Scan for the cell matching the given text and deliver its (X, Y) coordinate at center. 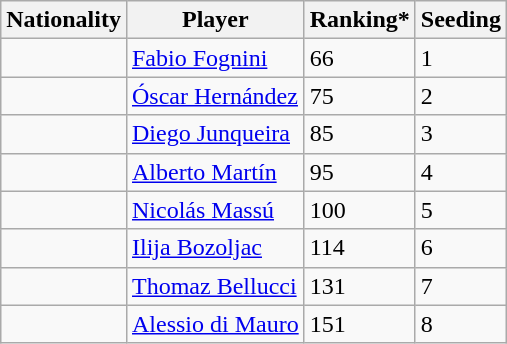
95 (360, 172)
Player (215, 20)
Fabio Fognini (215, 58)
Ranking* (360, 20)
Alessio di Mauro (215, 324)
Óscar Hernández (215, 96)
100 (360, 210)
7 (460, 286)
4 (460, 172)
131 (360, 286)
151 (360, 324)
1 (460, 58)
Nicolás Massú (215, 210)
Alberto Martín (215, 172)
2 (460, 96)
8 (460, 324)
114 (360, 248)
5 (460, 210)
Nationality (64, 20)
Seeding (460, 20)
75 (360, 96)
6 (460, 248)
66 (360, 58)
85 (360, 134)
Thomaz Bellucci (215, 286)
Diego Junqueira (215, 134)
Ilija Bozoljac (215, 248)
3 (460, 134)
